Provide the [X, Y] coordinate of the cell's center where the given text is located.  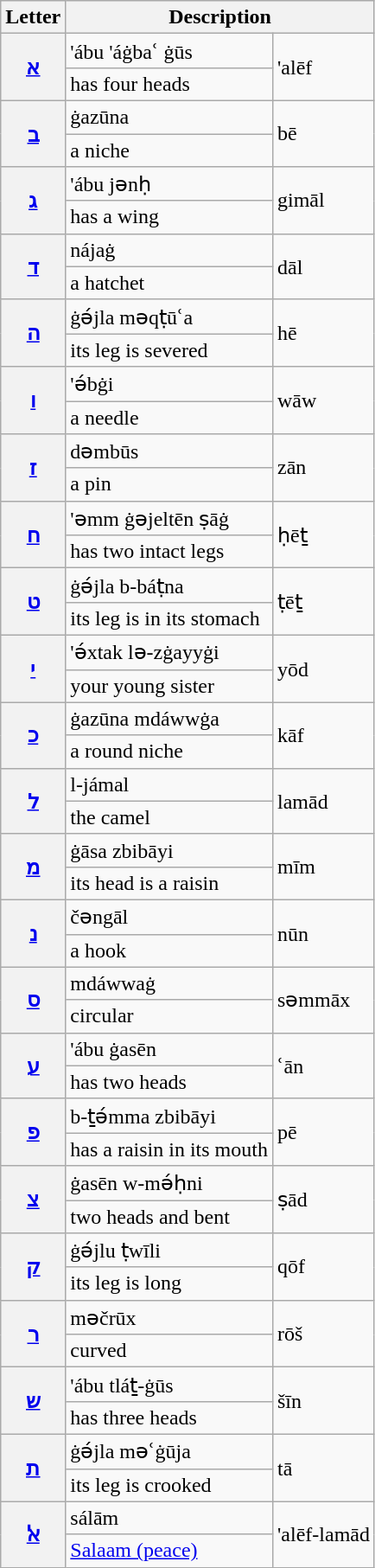
its leg is in its stomach [169, 618]
l-jámal [169, 784]
dəmbūs [169, 451]
its leg is severed [169, 350]
rōš [323, 1334]
wāw [323, 400]
'əmm ġəjeltēn ṣāġ [169, 518]
nūn [323, 933]
tā [323, 1468]
pē [323, 1132]
dāl [323, 266]
'alēf-lamād [323, 1534]
ת [33, 1468]
Salaam (peace) [169, 1551]
ʿān [323, 1066]
ﭏ [33, 1534]
כ [33, 735]
'ábu ġasēn [169, 1049]
yōd [323, 669]
a hatchet [169, 283]
ġə́jla məʿġūja [169, 1451]
ġāsa zbibāyi [169, 850]
a hook [169, 950]
ע [33, 1066]
has a raisin in its mouth [169, 1149]
ד [33, 266]
šīn [323, 1401]
two heads and bent [169, 1217]
its leg is long [169, 1283]
nájaġ [169, 250]
gimāl [323, 201]
'ə́xtak lə-zġayyġi [169, 652]
'ábu jənḥ [169, 184]
ל [33, 801]
Letter [33, 17]
ġə́jla məqṭūʿa [169, 317]
bē [323, 133]
kāf [323, 735]
ס [33, 1000]
circular [169, 1016]
its leg is crooked [169, 1485]
has a wing [169, 217]
sálām [169, 1518]
Description [220, 17]
b-ṯə́mma zbibāyi [169, 1116]
a niche [169, 150]
ġazūna [169, 117]
ṭēṯ [323, 602]
ג [33, 201]
'ábu 'áġbaʿ ġūs [169, 51]
has three heads [169, 1418]
its head is a raisin [169, 883]
ר [33, 1334]
א [33, 67]
ġə́jlu ṭwīli [169, 1251]
qōf [323, 1267]
נ [33, 933]
hē [323, 333]
has two heads [169, 1082]
ז [33, 468]
a needle [169, 418]
a round niche [169, 752]
səmmāx [323, 1000]
ט [33, 602]
מ [33, 867]
lamād [323, 801]
a pin [169, 484]
ṣād [323, 1200]
mdáwwaġ [169, 983]
ה [33, 333]
has two intact legs [169, 552]
your young sister [169, 686]
mīm [323, 867]
ק [33, 1267]
ו [33, 400]
the camel [169, 817]
məčrūx [169, 1317]
ġazūna mdáwwġa [169, 719]
ח [33, 534]
צ [33, 1200]
ḥēṯ [323, 534]
'ə́bġi [169, 384]
פ [33, 1132]
ġə́jla b-báṭna [169, 586]
ġasēn w-mə́ḥni [169, 1183]
čəngāl [169, 917]
'ábu tláṯ-ġūs [169, 1385]
has four heads [169, 84]
ש [33, 1401]
zān [323, 468]
'alēf [323, 67]
י [33, 669]
ב [33, 133]
curved [169, 1351]
